Detect which cell encompasses the target text, then output its (x, y) center coordinate. 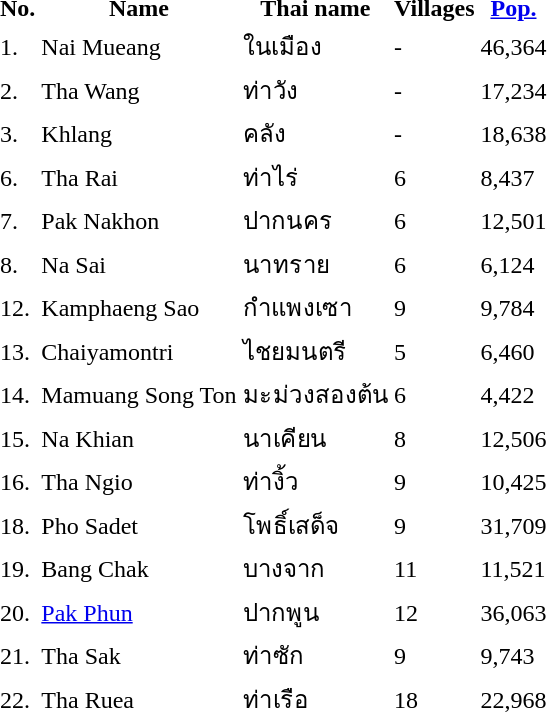
นาเคียน (315, 438)
Pak Phun (139, 612)
Bang Chak (139, 568)
12 (434, 612)
11 (434, 568)
Tha Rai (139, 177)
บางจาก (315, 568)
ท่าวัง (315, 90)
คลัง (315, 134)
Kamphaeng Sao (139, 308)
กำแพงเซา (315, 308)
นาทราย (315, 264)
Pak Nakhon (139, 220)
Tha Wang (139, 90)
Chaiyamontri (139, 351)
8 (434, 438)
ในเมือง (315, 46)
ท่างิ้ว (315, 482)
Pho Sadet (139, 525)
Tha Ngio (139, 482)
Tha Sak (139, 656)
โพธิ์เสด็จ (315, 525)
ท่าซัก (315, 656)
Khlang (139, 134)
ปากพูน (315, 612)
Na Sai (139, 264)
5 (434, 351)
Nai Mueang (139, 46)
ปากนคร (315, 220)
มะม่วงสองต้น (315, 394)
ไชยมนตรี (315, 351)
Mamuang Song Ton (139, 394)
ท่าไร่ (315, 177)
Na Khian (139, 438)
